Find where the given text appears and provide that cell's center as [X, Y] coordinate. 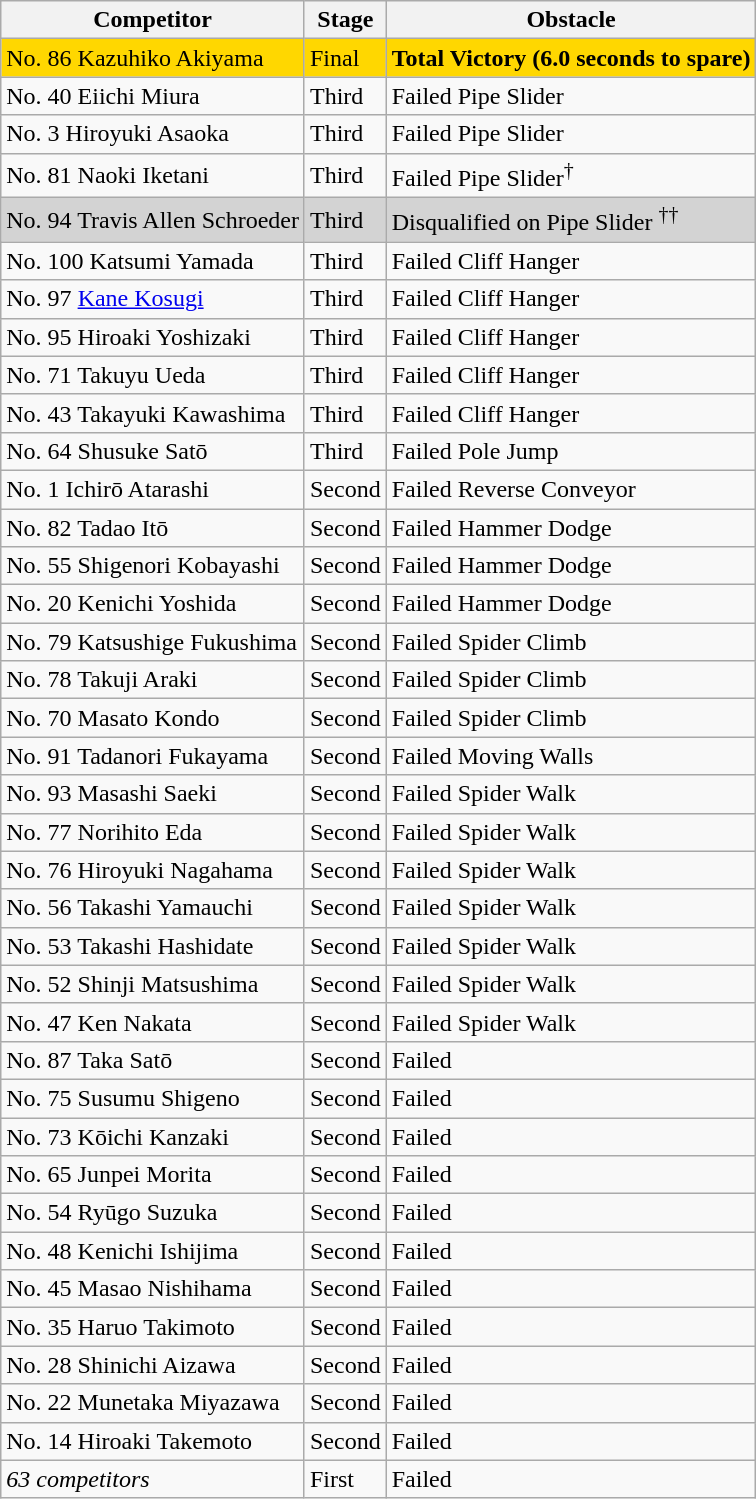
Failed Moving Walls [571, 756]
Failed Pole Jump [571, 451]
No. 97 Kane Kosugi [153, 299]
No. 14 Hiroaki Takemoto [153, 1441]
Obstacle [571, 20]
No. 87 Taka Satō [153, 1060]
No. 95 Hiroaki Yoshizaki [153, 337]
No. 54 Ryūgo Suzuka [153, 1213]
63 competitors [153, 1479]
Competitor [153, 20]
No. 70 Masato Kondo [153, 718]
No. 52 Shinji Matsushima [153, 984]
Stage [345, 20]
No. 40 Eiichi Miura [153, 96]
No. 100 Katsumi Yamada [153, 261]
No. 47 Ken Nakata [153, 1022]
No. 56 Takashi Yamauchi [153, 908]
No. 20 Kenichi Yoshida [153, 604]
No. 28 Shinichi Aizawa [153, 1365]
Total Victory (6.0 seconds to spare) [571, 58]
No. 75 Susumu Shigeno [153, 1098]
No. 53 Takashi Hashidate [153, 946]
No. 22 Munetaka Miyazawa [153, 1403]
No. 1 Ichirō Atarashi [153, 489]
No. 93 Masashi Saeki [153, 794]
No. 43 Takayuki Kawashima [153, 413]
No. 78 Takuji Araki [153, 680]
No. 77 Norihito Eda [153, 832]
No. 76 Hiroyuki Nagahama [153, 870]
Disqualified on Pipe Slider †† [571, 220]
Final [345, 58]
No. 86 Kazuhiko Akiyama [153, 58]
No. 91 Tadanori Fukayama [153, 756]
No. 35 Haruo Takimoto [153, 1327]
No. 65 Junpei Morita [153, 1175]
First [345, 1479]
No. 64 Shusuke Satō [153, 451]
Failed Pipe Slider† [571, 176]
No. 71 Takuyu Ueda [153, 375]
Failed Reverse Conveyor [571, 489]
No. 45 Masao Nishihama [153, 1289]
No. 55 Shigenori Kobayashi [153, 566]
No. 73 Kōichi Kanzaki [153, 1137]
No. 94 Travis Allen Schroeder [153, 220]
No. 48 Kenichi Ishijima [153, 1251]
No. 81 Naoki Iketani [153, 176]
No. 3 Hiroyuki Asaoka [153, 134]
No. 79 Katsushige Fukushima [153, 642]
No. 82 Tadao Itō [153, 528]
